Output the [x, y] coordinate of the center of the cell containing the given text.  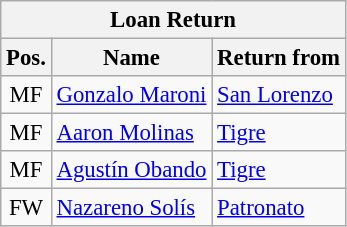
FW [26, 208]
Return from [279, 58]
Nazareno Solís [132, 208]
Agustín Obando [132, 170]
Patronato [279, 208]
Pos. [26, 58]
San Lorenzo [279, 95]
Loan Return [174, 20]
Name [132, 58]
Gonzalo Maroni [132, 95]
Aaron Molinas [132, 133]
